Output the [x, y] coordinate of the center of the cell containing the given text.  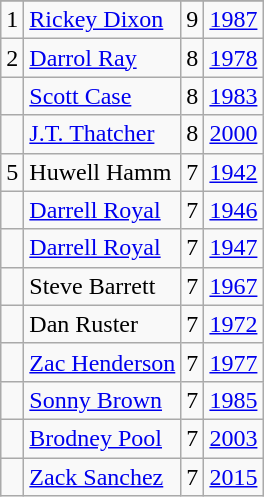
Zack Sanchez [102, 477]
1947 [234, 248]
Rickey Dixon [102, 20]
9 [192, 20]
2003 [234, 438]
1983 [234, 96]
J.T. Thatcher [102, 134]
1987 [234, 20]
1985 [234, 400]
1 [12, 20]
1972 [234, 324]
2015 [234, 477]
Scott Case [102, 96]
1967 [234, 286]
1946 [234, 210]
1977 [234, 362]
5 [12, 172]
Dan Ruster [102, 324]
1978 [234, 58]
1942 [234, 172]
Brodney Pool [102, 438]
Sonny Brown [102, 400]
2 [12, 58]
Steve Barrett [102, 286]
Zac Henderson [102, 362]
Huwell Hamm [102, 172]
2000 [234, 134]
Darrol Ray [102, 58]
